Locate the cell with the specified text and output its [x, y] center coordinate. 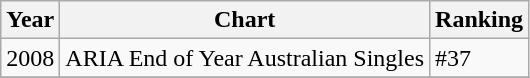
Ranking [480, 20]
Chart [245, 20]
ARIA End of Year Australian Singles [245, 58]
#37 [480, 58]
Year [30, 20]
2008 [30, 58]
